Detect which cell encompasses the target text, then output its [X, Y] center coordinate. 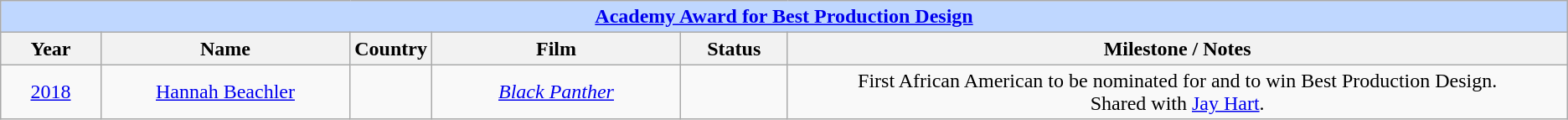
Country [391, 49]
Name [225, 49]
Milestone / Notes [1178, 49]
2018 [50, 92]
First African American to be nominated for and to win Best Production Design.Shared with Jay Hart. [1178, 92]
Academy Award for Best Production Design [784, 17]
Black Panther [556, 92]
Hannah Beachler [225, 92]
Year [50, 49]
Film [556, 49]
Status [734, 49]
